For the text-containing cell, return its midpoint in (X, Y) coordinate format. 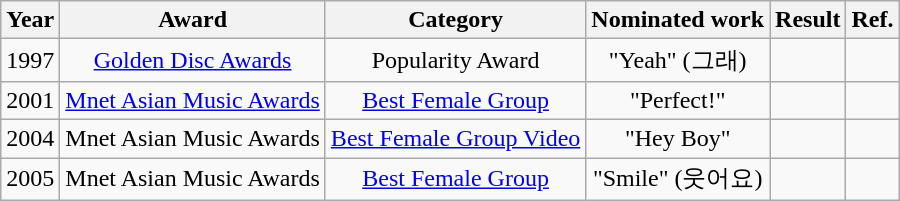
"Perfect!" (678, 100)
Category (455, 20)
Award (193, 20)
2004 (30, 138)
Best Female Group Video (455, 138)
2005 (30, 180)
Nominated work (678, 20)
Year (30, 20)
Ref. (872, 20)
2001 (30, 100)
Golden Disc Awards (193, 60)
Result (808, 20)
Popularity Award (455, 60)
"Yeah" (그래) (678, 60)
"Hey Boy" (678, 138)
1997 (30, 60)
"Smile" (웃어요) (678, 180)
